Identify which cell holds the provided text, then report its [x, y] central coordinate. 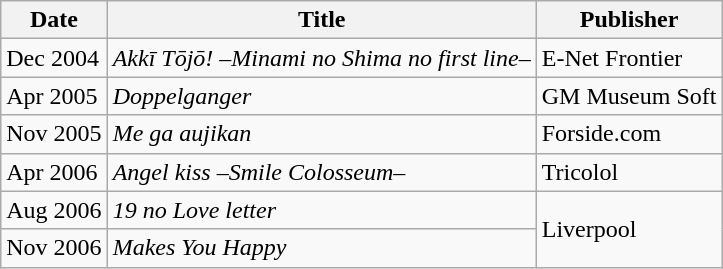
Makes You Happy [322, 248]
GM Museum Soft [629, 96]
E-Net Frontier [629, 58]
Apr 2005 [54, 96]
Apr 2006 [54, 172]
Doppelganger [322, 96]
Date [54, 20]
Liverpool [629, 229]
Angel kiss –Smile Colosseum– [322, 172]
Nov 2005 [54, 134]
Dec 2004 [54, 58]
Nov 2006 [54, 248]
Publisher [629, 20]
Title [322, 20]
Akkī Tōjō! –Minami no Shima no first line– [322, 58]
19 no Love letter [322, 210]
Aug 2006 [54, 210]
Tricolol [629, 172]
Me ga aujikan [322, 134]
Forside.com [629, 134]
